Extract the [X, Y] coordinate from the center of the cell holding the provided text.  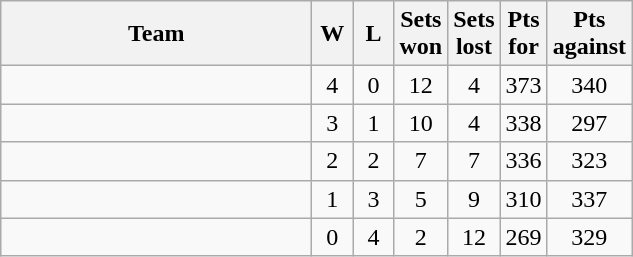
337 [589, 199]
Sets won [421, 34]
338 [524, 123]
336 [524, 161]
269 [524, 237]
L [374, 34]
Team [156, 34]
10 [421, 123]
310 [524, 199]
9 [474, 199]
340 [589, 85]
Pts for [524, 34]
Pts against [589, 34]
373 [524, 85]
Sets lost [474, 34]
W [332, 34]
297 [589, 123]
329 [589, 237]
5 [421, 199]
323 [589, 161]
